Detect which cell encompasses the target text, then output its [x, y] center coordinate. 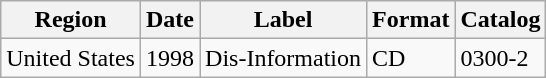
0300-2 [500, 58]
Dis-Information [284, 58]
Label [284, 20]
Region [71, 20]
CD [411, 58]
1998 [170, 58]
Catalog [500, 20]
Format [411, 20]
United States [71, 58]
Date [170, 20]
